Output the (X, Y) coordinate of the center of the cell containing the given text.  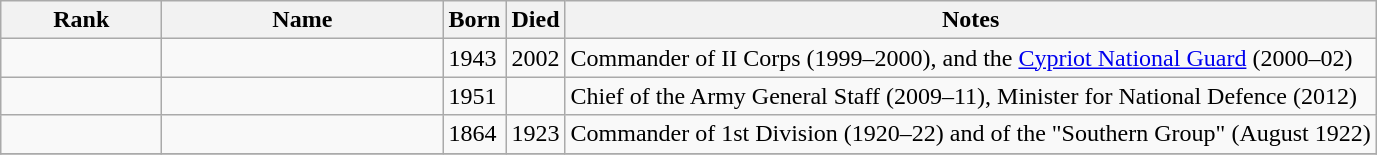
Died (536, 20)
Born (474, 20)
1864 (474, 134)
Commander of 1st Division (1920–22) and of the "Southern Group" (August 1922) (970, 134)
Name (302, 20)
1951 (474, 96)
Notes (970, 20)
Rank (82, 20)
Commander of II Corps (1999–2000), and the Cypriot National Guard (2000–02) (970, 58)
1923 (536, 134)
2002 (536, 58)
1943 (474, 58)
Chief of the Army General Staff (2009–11), Minister for National Defence (2012) (970, 96)
